Identify which cell holds the provided text, then report its (X, Y) central coordinate. 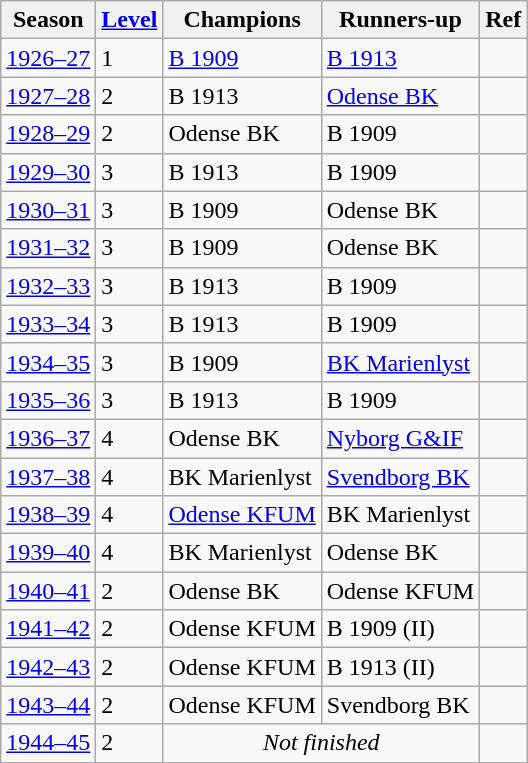
Season (48, 20)
1927–28 (48, 96)
B 1909 (II) (400, 629)
1937–38 (48, 477)
Runners-up (400, 20)
1934–35 (48, 362)
1939–40 (48, 553)
1 (130, 58)
Champions (242, 20)
Ref (504, 20)
1940–41 (48, 591)
1931–32 (48, 248)
B 1913 (II) (400, 667)
1929–30 (48, 172)
1942–43 (48, 667)
1943–44 (48, 705)
1928–29 (48, 134)
1930–31 (48, 210)
1935–36 (48, 400)
1944–45 (48, 743)
1926–27 (48, 58)
Nyborg G&IF (400, 438)
1932–33 (48, 286)
1941–42 (48, 629)
Level (130, 20)
1936–37 (48, 438)
1933–34 (48, 324)
Not finished (322, 743)
1938–39 (48, 515)
